Scan for the cell matching the given text and deliver its (x, y) coordinate at center. 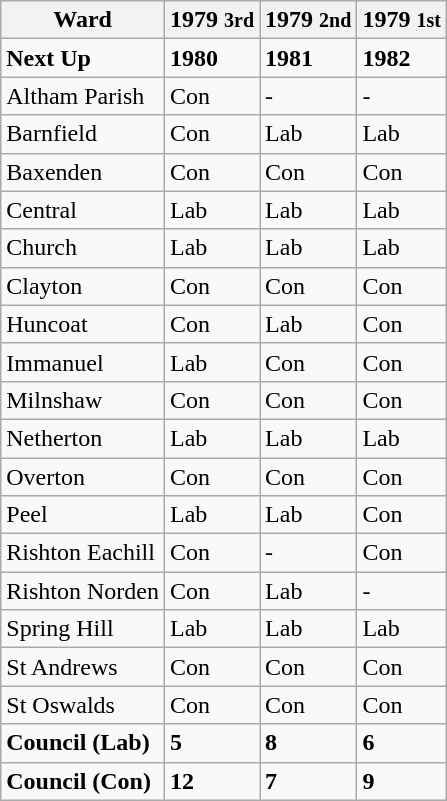
9 (402, 781)
7 (308, 781)
Church (83, 248)
1982 (402, 58)
Rishton Eachill (83, 553)
Rishton Norden (83, 591)
Peel (83, 515)
1979 1st (402, 20)
Barnfield (83, 134)
Huncoat (83, 324)
8 (308, 743)
Altham Parish (83, 96)
Central (83, 210)
Spring Hill (83, 629)
1979 3rd (212, 20)
St Oswalds (83, 705)
1979 2nd (308, 20)
1980 (212, 58)
1981 (308, 58)
Council (Con) (83, 781)
Milnshaw (83, 400)
Overton (83, 477)
5 (212, 743)
Immanuel (83, 362)
6 (402, 743)
Netherton (83, 438)
Clayton (83, 286)
Council (Lab) (83, 743)
12 (212, 781)
Baxenden (83, 172)
Ward (83, 20)
Next Up (83, 58)
St Andrews (83, 667)
